From the cell containing the given text, extract its center point as (x, y) coordinate. 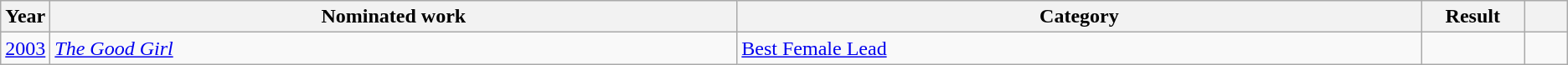
Category (1079, 17)
Result (1473, 17)
2003 (25, 48)
Year (25, 17)
Nominated work (394, 17)
The Good Girl (394, 48)
Best Female Lead (1079, 48)
